Identify which cell holds the provided text, then report its (X, Y) central coordinate. 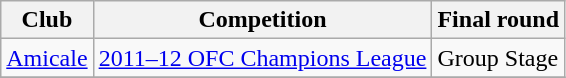
Club (47, 20)
Group Stage (498, 58)
Final round (498, 20)
Amicale (47, 58)
Competition (262, 20)
2011–12 OFC Champions League (262, 58)
